For the text-containing cell, return its midpoint in [x, y] coordinate format. 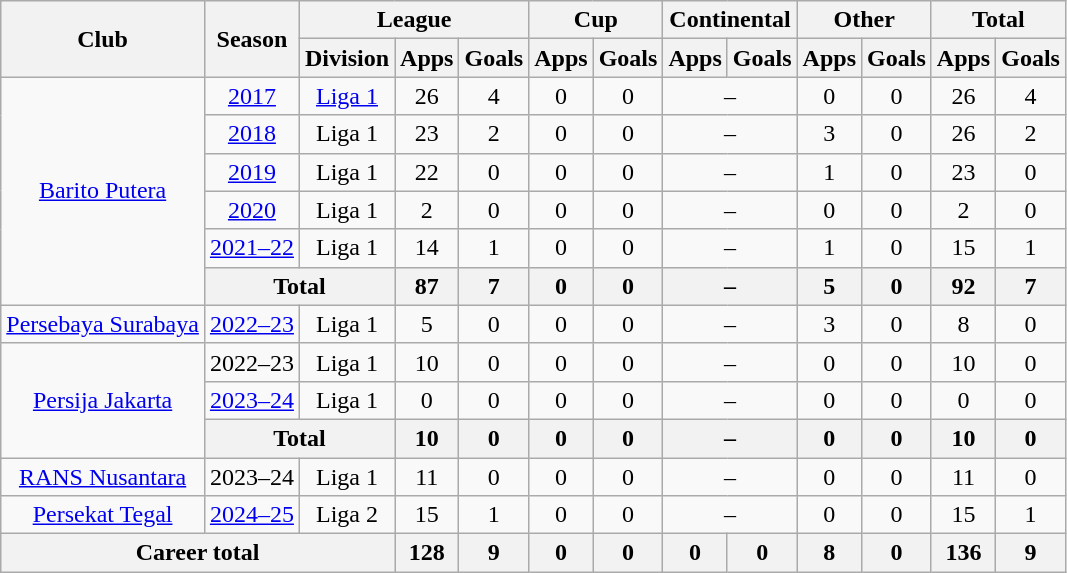
22 [427, 172]
Persebaya Surabaya [103, 324]
2017 [252, 96]
Persekat Tegal [103, 515]
Liga 2 [346, 515]
87 [427, 286]
2020 [252, 210]
2018 [252, 134]
2021–22 [252, 248]
128 [427, 553]
Cup [596, 20]
League [414, 20]
RANS Nusantara [103, 477]
Continental [730, 20]
Season [252, 39]
Division [346, 58]
Career total [198, 553]
2024–25 [252, 515]
14 [427, 248]
Persija Jakarta [103, 400]
92 [963, 286]
Other [864, 20]
136 [963, 553]
Barito Putera [103, 191]
2019 [252, 172]
Club [103, 39]
